Return the (X, Y) coordinate for the center point of the cell that contains the specified text.  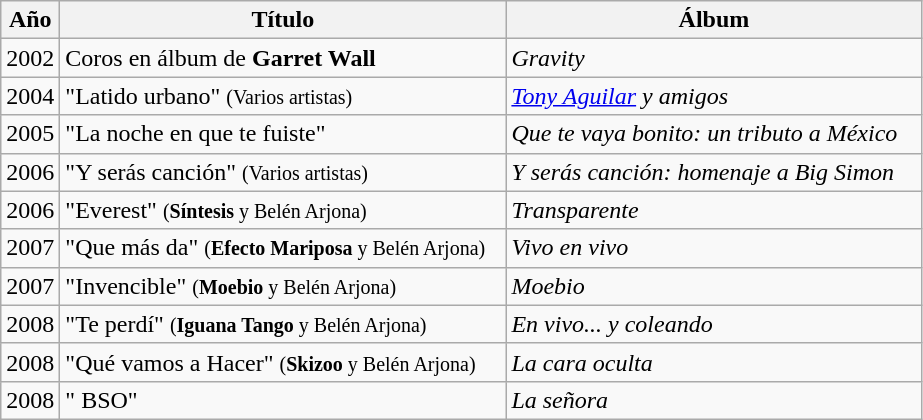
La cara oculta (714, 362)
Que te vaya bonito: un tributo a México (714, 134)
Moebio (714, 286)
"La noche en que te fuiste" (283, 134)
" BSO" (283, 400)
Coros en álbum de Garret Wall (283, 58)
2004 (30, 96)
"Everest" (Síntesis y Belén Arjona) (283, 210)
Vivo en vivo (714, 248)
Gravity (714, 58)
2002 (30, 58)
"Qué vamos a Hacer" (Skizoo y Belén Arjona) (283, 362)
Tony Aguilar y amigos (714, 96)
La señora (714, 400)
Transparente (714, 210)
2005 (30, 134)
"Y serás canción" (Varios artistas) (283, 172)
"Que más da" (Efecto Mariposa y Belén Arjona) (283, 248)
"Latido urbano" (Varios artistas) (283, 96)
En vivo... y coleando (714, 324)
"Te perdí" (Iguana Tango y Belén Arjona) (283, 324)
Año (30, 20)
"Invencible" (Moebio y Belén Arjona) (283, 286)
Y serás canción: homenaje a Big Simon (714, 172)
Álbum (714, 20)
Título (283, 20)
